Determine the (X, Y) coordinate at the center of the cell enclosing the given text.  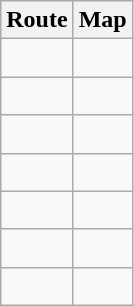
Map (102, 20)
Route (37, 20)
